Detect which cell encompasses the target text, then output its (x, y) center coordinate. 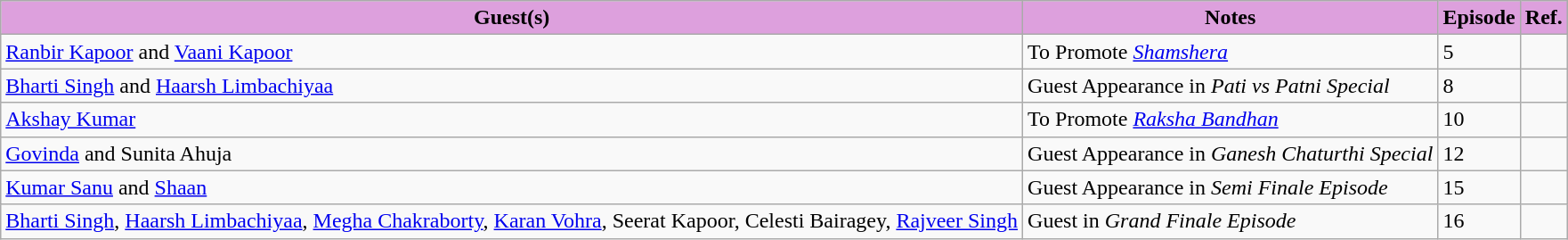
Bharti Singh and Haarsh Limbachiyaa (512, 86)
8 (1479, 86)
Guest Appearance in Pati vs Patni Special (1231, 86)
12 (1479, 153)
Guest Appearance in Ganesh Chaturthi Special (1231, 153)
Akshay Kumar (512, 120)
Episode (1479, 18)
Guest Appearance in Semi Finale Episode (1231, 187)
Ref. (1544, 18)
Notes (1231, 18)
Guest(s) (512, 18)
To Promote Shamshera (1231, 52)
5 (1479, 52)
15 (1479, 187)
Bharti Singh, Haarsh Limbachiyaa, Megha Chakraborty, Karan Vohra, Seerat Kapoor, Celesti Bairagey, Rajveer Singh (512, 221)
Guest in Grand Finale Episode (1231, 221)
10 (1479, 120)
Kumar Sanu and Shaan (512, 187)
Ranbir Kapoor and Vaani Kapoor (512, 52)
Govinda and Sunita Ahuja (512, 153)
To Promote Raksha Bandhan (1231, 120)
16 (1479, 221)
